Return (X, Y) of the center of cell containing provided text 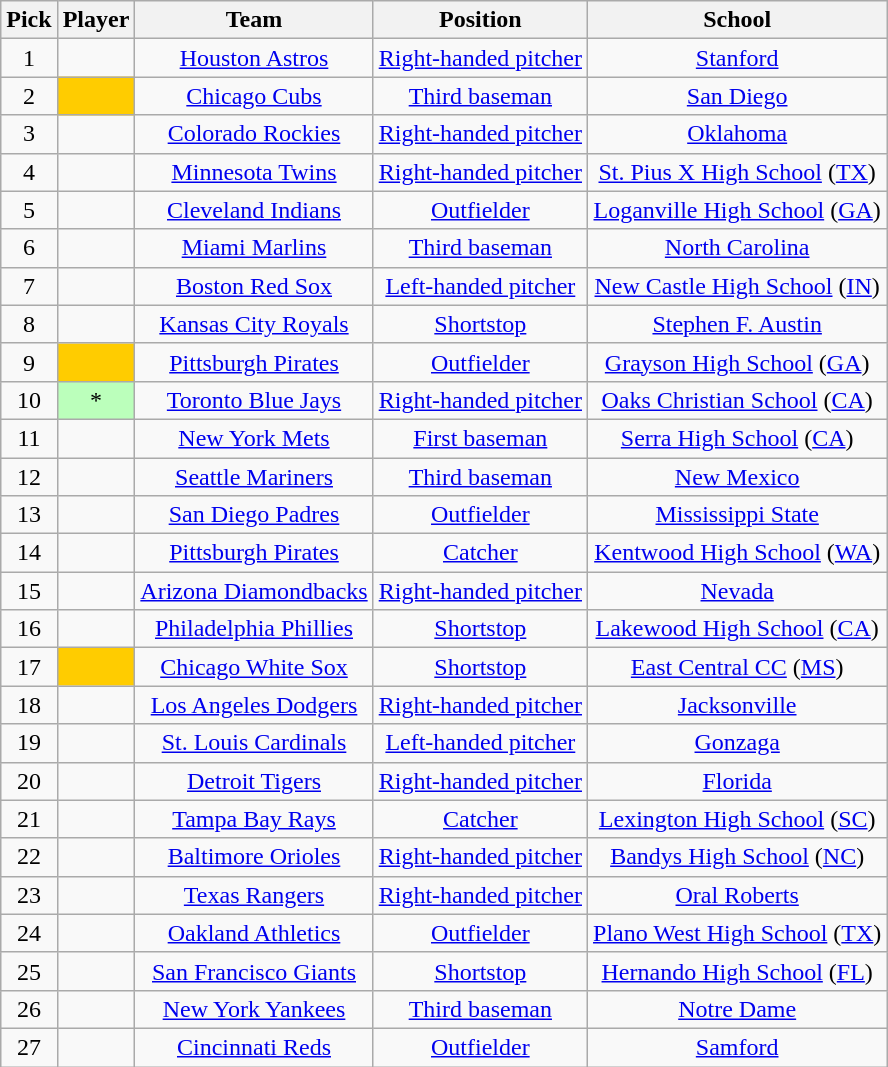
Baltimore Orioles (254, 857)
Team (254, 20)
Jacksonville (738, 705)
15 (29, 591)
8 (29, 324)
Pick (29, 20)
Oklahoma (738, 134)
New Mexico (738, 477)
* (96, 400)
New York Yankees (254, 1009)
Gonzaga (738, 743)
Stanford (738, 58)
Lakewood High School (CA) (738, 629)
5 (29, 210)
Chicago Cubs (254, 96)
Tampa Bay Rays (254, 819)
17 (29, 667)
Kentwood High School (WA) (738, 553)
27 (29, 1047)
Houston Astros (254, 58)
Loganville High School (GA) (738, 210)
Mississippi State (738, 515)
1 (29, 58)
Position (480, 20)
Philadelphia Phillies (254, 629)
19 (29, 743)
Los Angeles Dodgers (254, 705)
6 (29, 248)
Kansas City Royals (254, 324)
Cincinnati Reds (254, 1047)
School (738, 20)
Florida (738, 781)
9 (29, 362)
Miami Marlins (254, 248)
13 (29, 515)
San Diego Padres (254, 515)
21 (29, 819)
23 (29, 895)
Samford (738, 1047)
20 (29, 781)
Texas Rangers (254, 895)
St. Pius X High School (TX) (738, 172)
11 (29, 438)
Oral Roberts (738, 895)
10 (29, 400)
Chicago White Sox (254, 667)
First baseman (480, 438)
4 (29, 172)
San Diego (738, 96)
3 (29, 134)
Hernando High School (FL) (738, 971)
22 (29, 857)
Seattle Mariners (254, 477)
Notre Dame (738, 1009)
Bandys High School (NC) (738, 857)
Oaks Christian School (CA) (738, 400)
Boston Red Sox (254, 286)
San Francisco Giants (254, 971)
North Carolina (738, 248)
24 (29, 933)
Grayson High School (GA) (738, 362)
14 (29, 553)
New Castle High School (IN) (738, 286)
12 (29, 477)
Arizona Diamondbacks (254, 591)
Minnesota Twins (254, 172)
New York Mets (254, 438)
2 (29, 96)
16 (29, 629)
Nevada (738, 591)
Detroit Tigers (254, 781)
Toronto Blue Jays (254, 400)
East Central CC (MS) (738, 667)
Oakland Athletics (254, 933)
26 (29, 1009)
Serra High School (CA) (738, 438)
Cleveland Indians (254, 210)
Colorado Rockies (254, 134)
25 (29, 971)
18 (29, 705)
Player (96, 20)
Lexington High School (SC) (738, 819)
St. Louis Cardinals (254, 743)
Stephen F. Austin (738, 324)
7 (29, 286)
Plano West High School (TX) (738, 933)
